Pinpoint the cell where the given text exists, returning its (X, Y) midpoint coordinate. 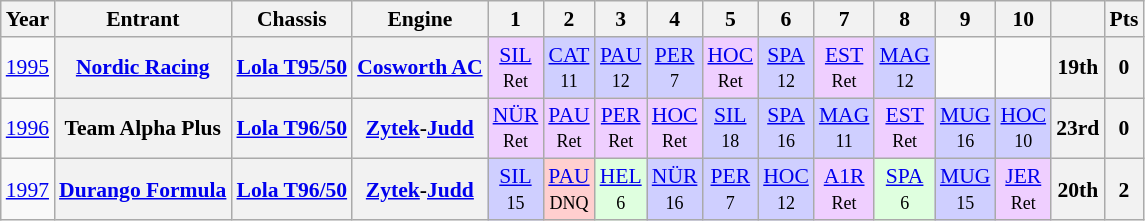
1995 (28, 68)
PAUDNQ (568, 190)
Chassis (292, 19)
NÜRRet (516, 128)
CAT11 (568, 68)
Pts (1124, 19)
Cosworth AC (420, 68)
Lola T95/50 (292, 68)
SPA6 (904, 190)
Durango Formula (142, 190)
20th (1078, 190)
5 (730, 19)
SPA12 (786, 68)
JERRet (1023, 190)
Team Alpha Plus (142, 128)
Engine (420, 19)
1997 (28, 190)
SILRet (516, 68)
23rd (1078, 128)
A1RRet (844, 190)
10 (1023, 19)
HOC12 (786, 190)
4 (675, 19)
MUG16 (966, 128)
9 (966, 19)
Year (28, 19)
1 (516, 19)
1996 (28, 128)
SPA16 (786, 128)
Nordic Racing (142, 68)
SIL15 (516, 190)
3 (621, 19)
7 (844, 19)
19th (1078, 68)
PERRet (621, 128)
MAG11 (844, 128)
MUG15 (966, 190)
Entrant (142, 19)
SIL18 (730, 128)
PAURet (568, 128)
PAU12 (621, 68)
8 (904, 19)
6 (786, 19)
HEL6 (621, 190)
MAG12 (904, 68)
NÜR16 (675, 190)
HOC10 (1023, 128)
